Return the [x, y] coordinate for the center point of the cell that contains the specified text.  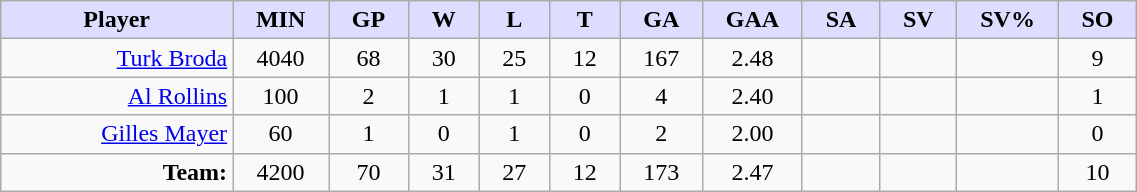
4200 [281, 172]
SV [918, 20]
27 [514, 172]
60 [281, 134]
SA [840, 20]
9 [1098, 58]
SV% [1008, 20]
Team: [117, 172]
GAA [753, 20]
173 [662, 172]
W [444, 20]
30 [444, 58]
2.40 [753, 96]
4 [662, 96]
2.47 [753, 172]
10 [1098, 172]
T [584, 20]
68 [369, 58]
2.00 [753, 134]
70 [369, 172]
Turk Broda [117, 58]
25 [514, 58]
Gilles Mayer [117, 134]
GA [662, 20]
GP [369, 20]
4040 [281, 58]
L [514, 20]
2.48 [753, 58]
31 [444, 172]
100 [281, 96]
Al Rollins [117, 96]
167 [662, 58]
MIN [281, 20]
Player [117, 20]
SO [1098, 20]
